Find where the given text appears and provide that cell's center as [X, Y] coordinate. 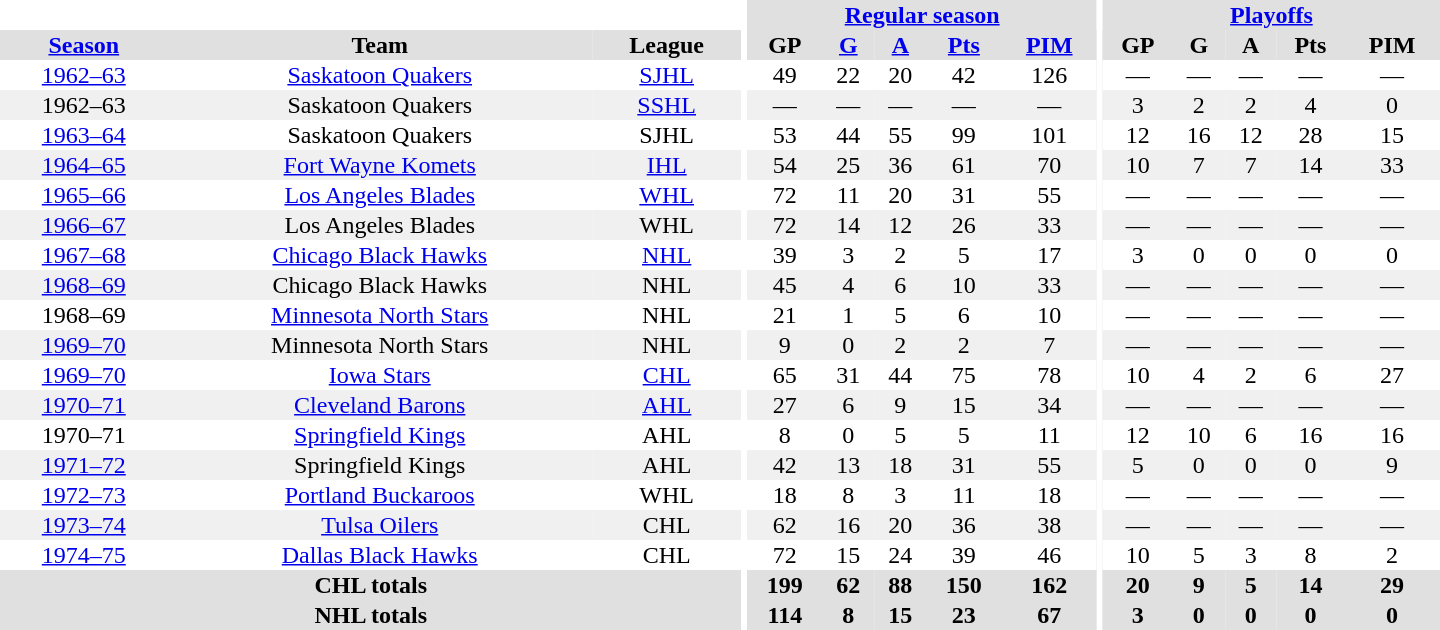
Iowa Stars [380, 375]
Fort Wayne Komets [380, 165]
Dallas Black Hawks [380, 555]
25 [848, 165]
22 [848, 75]
17 [1049, 255]
1971–72 [84, 465]
54 [784, 165]
Team [380, 45]
38 [1049, 525]
99 [964, 135]
Regular season [922, 15]
Cleveland Barons [380, 405]
21 [784, 315]
26 [964, 225]
23 [964, 615]
34 [1049, 405]
13 [848, 465]
114 [784, 615]
88 [900, 585]
65 [784, 375]
SSHL [667, 105]
1964–65 [84, 165]
Season [84, 45]
24 [900, 555]
61 [964, 165]
Portland Buckaroos [380, 495]
101 [1049, 135]
126 [1049, 75]
67 [1049, 615]
Playoffs [1272, 15]
29 [1392, 585]
Tulsa Oilers [380, 525]
CHL totals [370, 585]
150 [964, 585]
1973–74 [84, 525]
78 [1049, 375]
1965–66 [84, 195]
75 [964, 375]
70 [1049, 165]
League [667, 45]
49 [784, 75]
199 [784, 585]
1967–68 [84, 255]
1966–67 [84, 225]
45 [784, 285]
28 [1310, 135]
53 [784, 135]
1 [848, 315]
IHL [667, 165]
1963–64 [84, 135]
162 [1049, 585]
1974–75 [84, 555]
NHL totals [370, 615]
46 [1049, 555]
1972–73 [84, 495]
